Capture the cell that displays the provided text and extract its (X, Y) central coordinate. 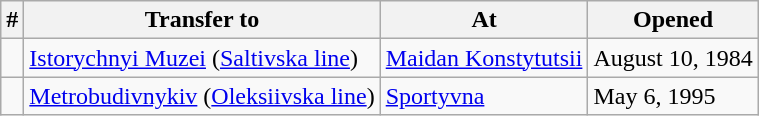
Transfer to (202, 20)
May 6, 1995 (673, 96)
Opened (673, 20)
At (484, 20)
Metrobudivnykiv (Oleksiivska line) (202, 96)
Istorychnyi Muzei (Saltivska line) (202, 58)
Sportyvna (484, 96)
# (12, 20)
August 10, 1984 (673, 58)
Maidan Konstytutsii (484, 58)
